Pinpoint the cell where the given text exists, returning its [X, Y] midpoint coordinate. 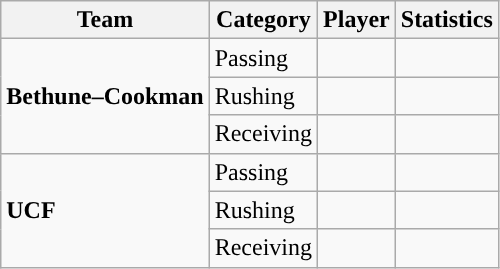
Player [357, 20]
Bethune–Cookman [105, 96]
Category [263, 20]
UCF [105, 210]
Team [105, 20]
Statistics [446, 20]
